For the text-containing cell, return its midpoint in [x, y] coordinate format. 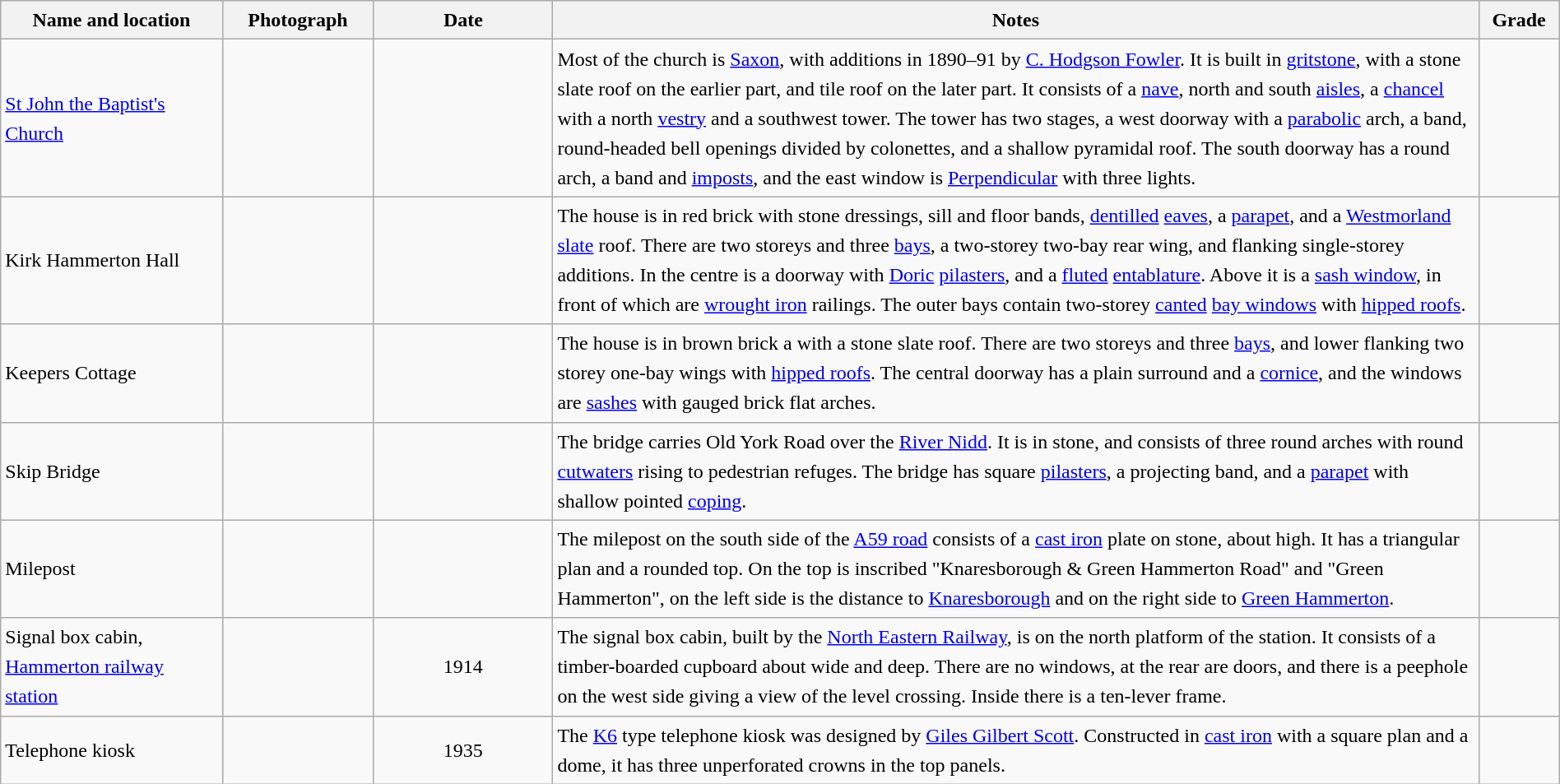
1914 [463, 666]
Notes [1015, 20]
Signal box cabin, Hammerton railway station [112, 666]
Skip Bridge [112, 471]
1935 [463, 750]
Grade [1519, 20]
Telephone kiosk [112, 750]
Milepost [112, 569]
Name and location [112, 20]
Keepers Cottage [112, 373]
St John the Baptist's Church [112, 118]
Kirk Hammerton Hall [112, 260]
Date [463, 20]
Photograph [298, 20]
